For the text-containing cell, return its midpoint in [x, y] coordinate format. 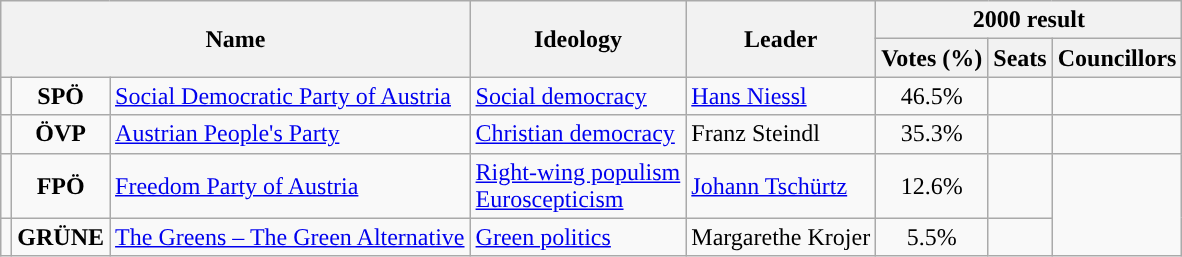
Christian democracy [578, 134]
Ideology [578, 39]
SPÖ [61, 96]
Seats [1020, 58]
35.3% [932, 134]
Franz Steindl [781, 134]
12.6% [932, 186]
Green politics [578, 237]
Margarethe Krojer [781, 237]
ÖVP [61, 134]
5.5% [932, 237]
Votes (%) [932, 58]
Right-wing populismEuroscepticism [578, 186]
The Greens – The Green Alternative [290, 237]
Name [236, 39]
GRÜNE [61, 237]
Councillors [1117, 58]
Freedom Party of Austria [290, 186]
Hans Niessl [781, 96]
Social democracy [578, 96]
Social Democratic Party of Austria [290, 96]
46.5% [932, 96]
Johann Tschürtz [781, 186]
2000 result [1029, 20]
Leader [781, 39]
Austrian People's Party [290, 134]
FPÖ [61, 186]
